Output the (x, y) coordinate of the center of the cell containing the given text.  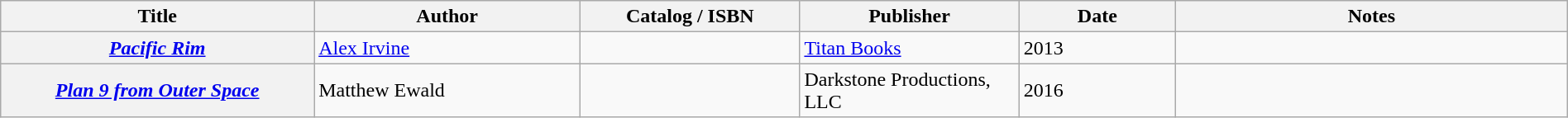
Matthew Ewald (447, 91)
Notes (1372, 17)
Title (157, 17)
2016 (1097, 91)
Catalog / ISBN (690, 17)
Publisher (910, 17)
Plan 9 from Outer Space (157, 91)
Darkstone Productions, LLC (910, 91)
Alex Irvine (447, 48)
Date (1097, 17)
2013 (1097, 48)
Pacific Rim (157, 48)
Titan Books (910, 48)
Author (447, 17)
